From the cell containing the given text, extract its center point as (X, Y) coordinate. 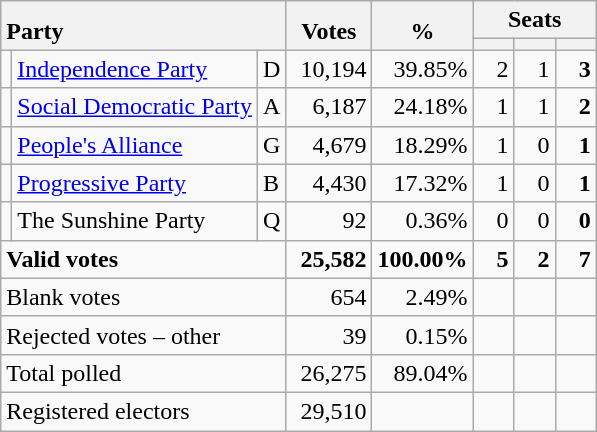
G (271, 145)
Registered electors (144, 411)
Seats (534, 20)
The Sunshine Party (135, 221)
5 (494, 259)
People's Alliance (135, 145)
26,275 (329, 373)
% (422, 26)
3 (576, 69)
25,582 (329, 259)
18.29% (422, 145)
10,194 (329, 69)
Rejected votes – other (144, 335)
89.04% (422, 373)
654 (329, 297)
4,430 (329, 183)
Independence Party (135, 69)
Progressive Party (135, 183)
2.49% (422, 297)
Votes (329, 26)
17.32% (422, 183)
6,187 (329, 107)
100.00% (422, 259)
0.15% (422, 335)
Total polled (144, 373)
B (271, 183)
4,679 (329, 145)
7 (576, 259)
Social Democratic Party (135, 107)
Q (271, 221)
D (271, 69)
24.18% (422, 107)
39.85% (422, 69)
Valid votes (144, 259)
A (271, 107)
Blank votes (144, 297)
0.36% (422, 221)
92 (329, 221)
Party (144, 26)
39 (329, 335)
29,510 (329, 411)
